Find where the given text appears and provide that cell's center as (x, y) coordinate. 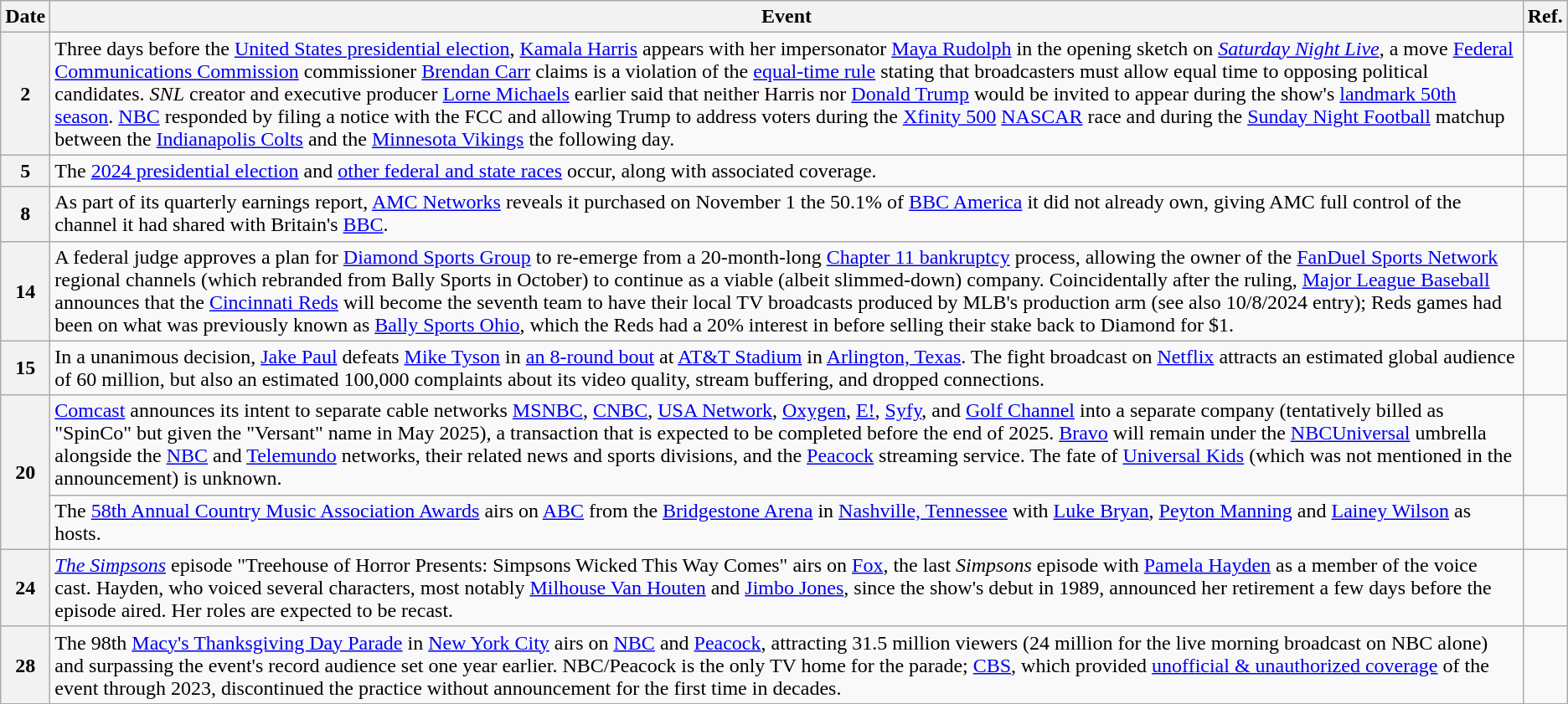
24 (25, 588)
2 (25, 94)
5 (25, 171)
20 (25, 472)
The 2024 presidential election and other federal and state races occur, along with associated coverage. (787, 171)
15 (25, 368)
Ref. (1545, 17)
14 (25, 291)
Event (787, 17)
8 (25, 214)
28 (25, 665)
Date (25, 17)
